Determine the (x, y) coordinate at the center of the cell enclosing the given text.  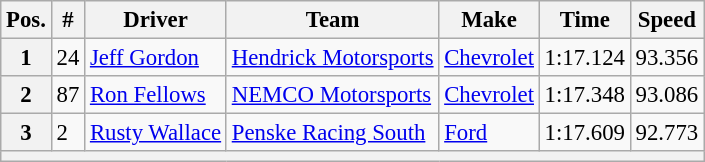
93.356 (666, 58)
3 (26, 133)
87 (68, 95)
1:17.348 (584, 95)
Jeff Gordon (156, 58)
Pos. (26, 20)
1:17.124 (584, 58)
1 (26, 58)
24 (68, 58)
Driver (156, 20)
1:17.609 (584, 133)
Ron Fellows (156, 95)
Rusty Wallace (156, 133)
Speed (666, 20)
Time (584, 20)
Make (489, 20)
Ford (489, 133)
NEMCO Motorsports (332, 95)
92.773 (666, 133)
Hendrick Motorsports (332, 58)
Team (332, 20)
Penske Racing South (332, 133)
# (68, 20)
93.086 (666, 95)
